Scan for the cell matching the given text and deliver its (x, y) coordinate at center. 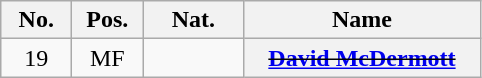
MF (108, 58)
Name (362, 20)
Nat. (194, 20)
No. (36, 20)
19 (36, 58)
David McDermott (362, 58)
Pos. (108, 20)
